Extract the (x, y) coordinate from the center of the cell holding the provided text.  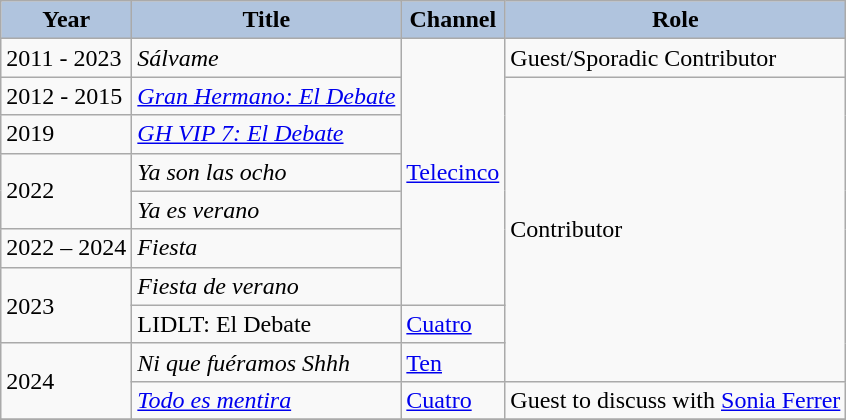
Telecinco (453, 172)
LIDLT: El Debate (266, 324)
2022 – 2024 (66, 248)
Role (676, 20)
2023 (66, 305)
GH VIP 7: El Debate (266, 134)
Gran Hermano: El Debate (266, 96)
Ten (453, 362)
Ni que fuéramos Shhh (266, 362)
Todo es mentira (266, 400)
Ya son las ocho (266, 172)
2012 - 2015 (66, 96)
Channel (453, 20)
Fiesta (266, 248)
2022 (66, 191)
Guest/Sporadic Contributor (676, 58)
Contributor (676, 229)
Year (66, 20)
Title (266, 20)
Guest to discuss with Sonia Ferrer (676, 400)
Fiesta de verano (266, 286)
Ya es verano (266, 210)
2019 (66, 134)
2011 - 2023 (66, 58)
Sálvame (266, 58)
2024 (66, 381)
